Locate the cell with the specified text and output its (X, Y) center coordinate. 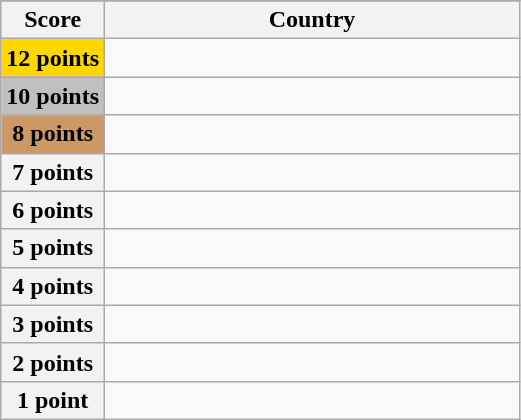
2 points (53, 362)
5 points (53, 248)
7 points (53, 172)
3 points (53, 324)
1 point (53, 400)
Country (312, 20)
8 points (53, 134)
Score (53, 20)
6 points (53, 210)
4 points (53, 286)
12 points (53, 58)
10 points (53, 96)
